Extract the [x, y] coordinate from the center of the cell holding the provided text.  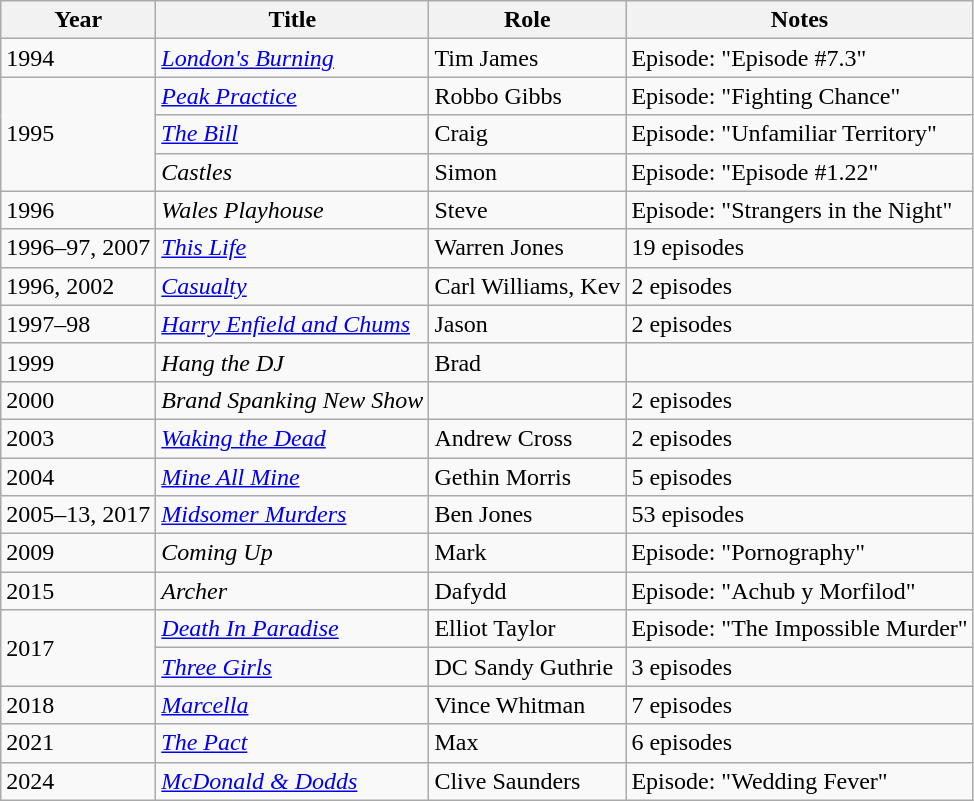
Robbo Gibbs [528, 96]
Peak Practice [292, 96]
1996, 2002 [78, 286]
McDonald & Dodds [292, 781]
1996–97, 2007 [78, 248]
Episode: "Pornography" [800, 553]
5 episodes [800, 477]
2004 [78, 477]
Mine All Mine [292, 477]
6 episodes [800, 743]
Midsomer Murders [292, 515]
Episode: "Fighting Chance" [800, 96]
Tim James [528, 58]
The Pact [292, 743]
This Life [292, 248]
Harry Enfield and Chums [292, 324]
Simon [528, 172]
Episode: "Achub y Morfilod" [800, 591]
7 episodes [800, 705]
Dafydd [528, 591]
1997–98 [78, 324]
Title [292, 20]
Notes [800, 20]
Gethin Morris [528, 477]
2005–13, 2017 [78, 515]
1994 [78, 58]
Ben Jones [528, 515]
Wales Playhouse [292, 210]
2024 [78, 781]
Episode: "Strangers in the Night" [800, 210]
Waking the Dead [292, 438]
Episode: "Episode #7.3" [800, 58]
Brad [528, 362]
Elliot Taylor [528, 629]
Vince Whitman [528, 705]
Casualty [292, 286]
Episode: "Wedding Fever" [800, 781]
2018 [78, 705]
3 episodes [800, 667]
2003 [78, 438]
Jason [528, 324]
19 episodes [800, 248]
2015 [78, 591]
1995 [78, 134]
53 episodes [800, 515]
1996 [78, 210]
2017 [78, 648]
Mark [528, 553]
Episode: "The Impossible Murder" [800, 629]
DC Sandy Guthrie [528, 667]
Death In Paradise [292, 629]
Archer [292, 591]
Hang the DJ [292, 362]
2021 [78, 743]
London's Burning [292, 58]
2000 [78, 400]
Year [78, 20]
The Bill [292, 134]
Marcella [292, 705]
Craig [528, 134]
Carl Williams, Kev [528, 286]
Max [528, 743]
Episode: "Unfamiliar Territory" [800, 134]
1999 [78, 362]
Steve [528, 210]
Brand Spanking New Show [292, 400]
Coming Up [292, 553]
Castles [292, 172]
2009 [78, 553]
Three Girls [292, 667]
Clive Saunders [528, 781]
Andrew Cross [528, 438]
Role [528, 20]
Warren Jones [528, 248]
Episode: "Episode #1.22" [800, 172]
